Return the (X, Y) coordinate for the center point of the cell that contains the specified text.  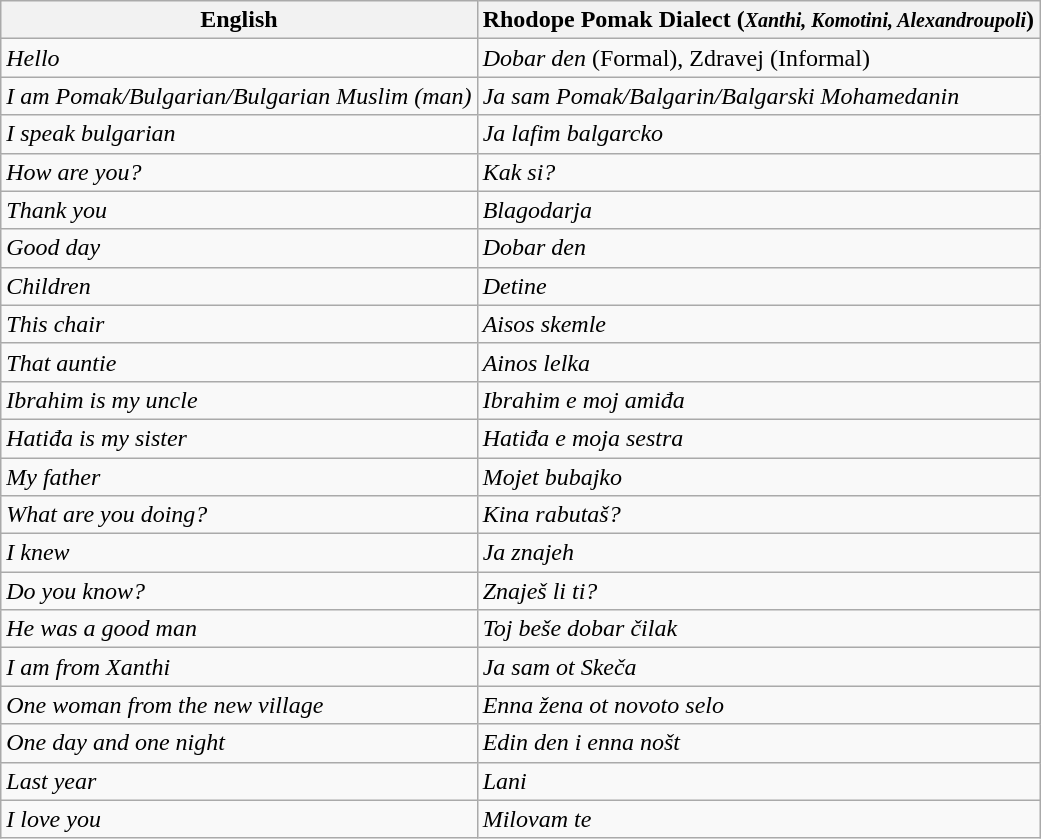
Dobar den (Formal), Zdravej (Informal) (758, 58)
Dobar den (758, 248)
Last year (239, 781)
Enna žena ot novoto selo (758, 705)
This chair (239, 324)
Znaješ li ti? (758, 591)
Do you know? (239, 591)
What are you doing? (239, 515)
Kina rabutaš? (758, 515)
My father (239, 477)
I am Pomak/Bulgarian/Bulgarian Muslim (man) (239, 96)
Toj beše dobar čilak (758, 629)
Thank you (239, 210)
Detine (758, 286)
Edin den i enna nošt (758, 743)
Milovam te (758, 819)
Kak si? (758, 172)
How are you? (239, 172)
Children (239, 286)
I love you (239, 819)
Mojet bubajko (758, 477)
Hatiđa is my sister (239, 438)
I speak bulgarian (239, 134)
Ainos lelka (758, 362)
Ibrahim e moj amiđa (758, 400)
Lani (758, 781)
Blagodarja (758, 210)
Ja lafim balgarcko (758, 134)
Ibrahim is my uncle (239, 400)
Ja sam ot Skeča (758, 667)
Hatiđa e moja sestra (758, 438)
Rhodope Pomak Dialect (Xanthi, Komotini, Alexandroupoli) (758, 20)
English (239, 20)
One day and one night (239, 743)
Ja znajeh (758, 553)
I am from Xanthi (239, 667)
Aisos skemle (758, 324)
One woman from the new village (239, 705)
That auntie (239, 362)
Good day (239, 248)
I knew (239, 553)
He was a good man (239, 629)
Ja sam Pomak/Balgarin/Balgarski Mohamedanin (758, 96)
Hello (239, 58)
